Provide the (X, Y) coordinate of the cell's center where the given text is located.  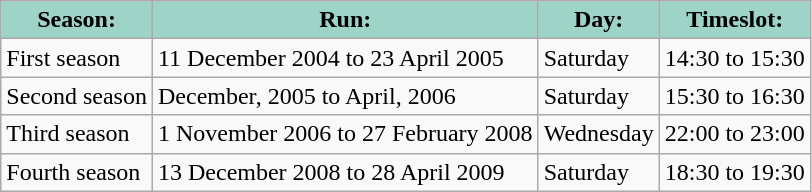
Second season (77, 96)
11 December 2004 to 23 April 2005 (345, 58)
Third season (77, 134)
December, 2005 to April, 2006 (345, 96)
Wednesday (598, 134)
First season (77, 58)
18:30 to 19:30 (734, 172)
1 November 2006 to 27 February 2008 (345, 134)
14:30 to 15:30 (734, 58)
15:30 to 16:30 (734, 96)
Timeslot: (734, 20)
22:00 to 23:00 (734, 134)
Season: (77, 20)
13 December 2008 to 28 April 2009 (345, 172)
Fourth season (77, 172)
Run: (345, 20)
Day: (598, 20)
